Return [X, Y] of the center of cell containing provided text 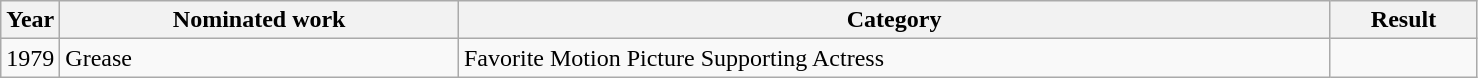
Category [894, 20]
Nominated work [260, 20]
Favorite Motion Picture Supporting Actress [894, 58]
Grease [260, 58]
Result [1404, 20]
Year [30, 20]
1979 [30, 58]
